Pinpoint the cell where the given text exists, returning its (X, Y) midpoint coordinate. 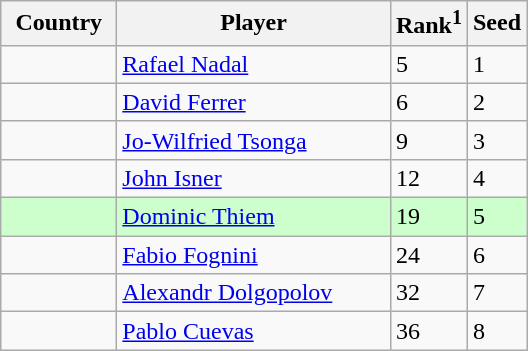
David Ferrer (254, 102)
9 (428, 140)
19 (428, 217)
Player (254, 24)
Country (59, 24)
John Isner (254, 178)
24 (428, 255)
Rafael Nadal (254, 64)
36 (428, 331)
Pablo Cuevas (254, 331)
Jo-Wilfried Tsonga (254, 140)
3 (496, 140)
Alexandr Dolgopolov (254, 293)
Dominic Thiem (254, 217)
1 (496, 64)
8 (496, 331)
Rank1 (428, 24)
Fabio Fognini (254, 255)
Seed (496, 24)
12 (428, 178)
32 (428, 293)
2 (496, 102)
7 (496, 293)
4 (496, 178)
